Extract the [x, y] coordinate from the center of the cell holding the provided text.  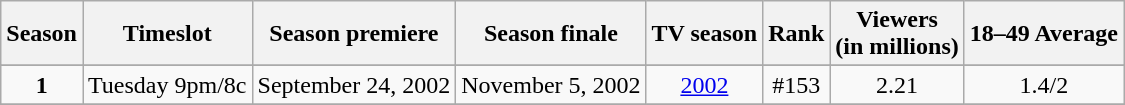
Season [42, 34]
2002 [704, 85]
#153 [796, 85]
18–49 Average [1044, 34]
TV season [704, 34]
Season premiere [354, 34]
Timeslot [167, 34]
Season finale [551, 34]
1.4/2 [1044, 85]
September 24, 2002 [354, 85]
November 5, 2002 [551, 85]
Rank [796, 34]
Tuesday 9pm/8c [167, 85]
Viewers(in millions) [897, 34]
1 [42, 85]
2.21 [897, 85]
